Output the (x, y) coordinate of the center of the cell containing the given text.  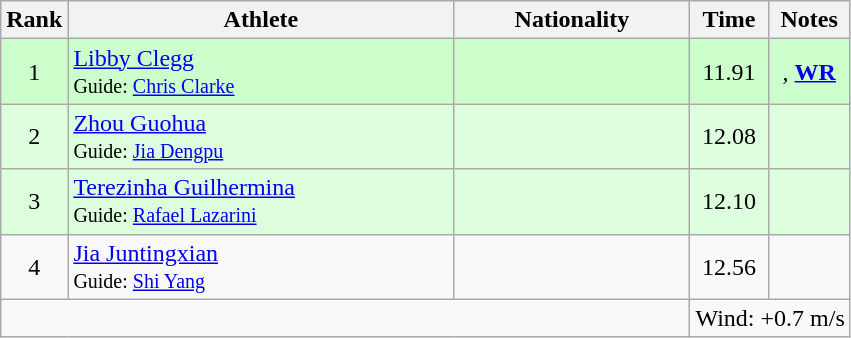
Nationality (572, 20)
Jia JuntingxianGuide: Shi Yang (261, 266)
Wind: +0.7 m/s (770, 318)
12.08 (729, 136)
12.56 (729, 266)
Notes (809, 20)
Time (729, 20)
3 (34, 202)
4 (34, 266)
Terezinha GuilherminaGuide: Rafael Lazarini (261, 202)
Athlete (261, 20)
1 (34, 72)
, WR (809, 72)
12.10 (729, 202)
Zhou GuohuaGuide: Jia Dengpu (261, 136)
Rank (34, 20)
Libby Clegg Guide: Chris Clarke (261, 72)
11.91 (729, 72)
2 (34, 136)
